Determine the (X, Y) coordinate at the center of the cell enclosing the given text.  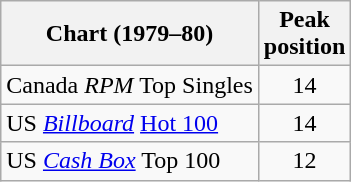
12 (304, 161)
Chart (1979–80) (130, 34)
Peakposition (304, 34)
US Billboard Hot 100 (130, 123)
US Cash Box Top 100 (130, 161)
Canada RPM Top Singles (130, 85)
